Extract the (X, Y) coordinate from the center of the cell holding the provided text.  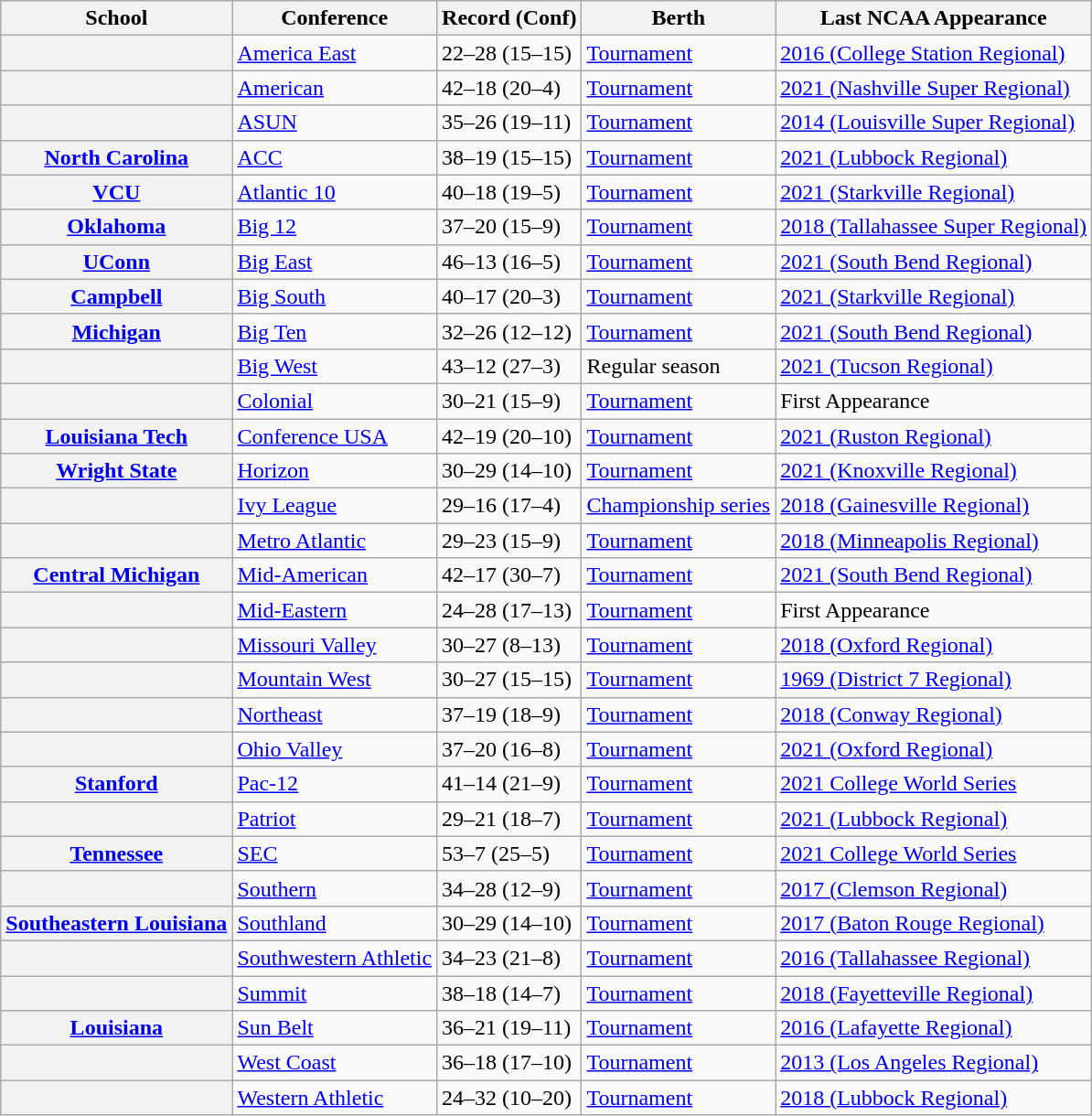
2021 (Tucson Regional) (934, 366)
2018 (Fayetteville Regional) (934, 993)
2018 (Lubbock Regional) (934, 1098)
Atlantic 10 (335, 192)
38–18 (14–7) (509, 993)
37–20 (15–9) (509, 227)
Metro Atlantic (335, 541)
37–20 (16–8) (509, 749)
40–18 (19–5) (509, 192)
43–12 (27–3) (509, 366)
Missouri Valley (335, 645)
Conference (335, 18)
29–21 (18–7) (509, 819)
30–21 (15–9) (509, 401)
2021 (Ruston Regional) (934, 436)
35–26 (19–11) (509, 123)
1969 (District 7 Regional) (934, 680)
UConn (117, 262)
2016 (College Station Regional) (934, 53)
34–28 (12–9) (509, 888)
Last NCAA Appearance (934, 18)
2016 (Tallahassee Regional) (934, 958)
Southland (335, 923)
2017 (Clemson Regional) (934, 888)
Northeast (335, 714)
Berth (679, 18)
Louisiana Tech (117, 436)
46–13 (16–5) (509, 262)
42–19 (20–10) (509, 436)
Pac-12 (335, 784)
Record (Conf) (509, 18)
Big South (335, 296)
Wright State (117, 471)
SEC (335, 853)
Big West (335, 366)
Big Ten (335, 331)
ACC (335, 157)
2018 (Gainesville Regional) (934, 506)
ASUN (335, 123)
Patriot (335, 819)
29–16 (17–4) (509, 506)
Regular season (679, 366)
40–17 (20–3) (509, 296)
West Coast (335, 1063)
Western Athletic (335, 1098)
American (335, 88)
Big 12 (335, 227)
Southeastern Louisiana (117, 923)
Big East (335, 262)
2021 (Oxford Regional) (934, 749)
2014 (Louisville Super Regional) (934, 123)
Championship series (679, 506)
41–14 (21–9) (509, 784)
24–28 (17–13) (509, 610)
Summit (335, 993)
2018 (Tallahassee Super Regional) (934, 227)
32–26 (12–12) (509, 331)
2013 (Los Angeles Regional) (934, 1063)
Conference USA (335, 436)
2021 (Knoxville Regional) (934, 471)
America East (335, 53)
36–18 (17–10) (509, 1063)
2018 (Oxford Regional) (934, 645)
42–18 (20–4) (509, 88)
Colonial (335, 401)
2017 (Baton Rouge Regional) (934, 923)
2016 (Lafayette Regional) (934, 1028)
42–17 (30–7) (509, 575)
Louisiana (117, 1028)
2018 (Minneapolis Regional) (934, 541)
Central Michigan (117, 575)
2018 (Conway Regional) (934, 714)
36–21 (19–11) (509, 1028)
Mountain West (335, 680)
Tennessee (117, 853)
24–32 (10–20) (509, 1098)
VCU (117, 192)
30–27 (15–15) (509, 680)
Michigan (117, 331)
Stanford (117, 784)
22–28 (15–15) (509, 53)
Ivy League (335, 506)
Southern (335, 888)
School (117, 18)
Mid-Eastern (335, 610)
37–19 (18–9) (509, 714)
Campbell (117, 296)
Mid-American (335, 575)
38–19 (15–15) (509, 157)
Oklahoma (117, 227)
2021 (Nashville Super Regional) (934, 88)
29–23 (15–9) (509, 541)
North Carolina (117, 157)
Southwestern Athletic (335, 958)
53–7 (25–5) (509, 853)
Horizon (335, 471)
34–23 (21–8) (509, 958)
30–27 (8–13) (509, 645)
Ohio Valley (335, 749)
Sun Belt (335, 1028)
